Locate the cell with the specified text and output its [X, Y] center coordinate. 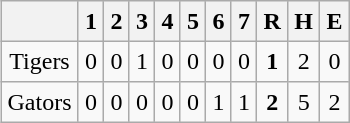
4 [168, 21]
H [304, 21]
Gators [40, 102]
6 [219, 21]
7 [244, 21]
E [335, 21]
Tigers [40, 61]
3 [142, 21]
R [272, 21]
